Search for the cell housing the specified text and yield its (x, y) center coordinate. 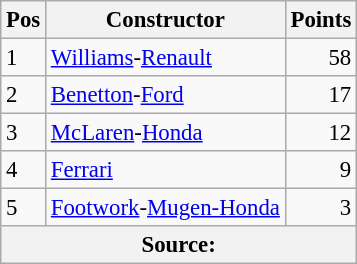
5 (24, 208)
9 (320, 170)
Points (320, 20)
1 (24, 58)
Williams-Renault (166, 58)
Pos (24, 20)
Footwork-Mugen-Honda (166, 208)
12 (320, 133)
McLaren-Honda (166, 133)
Constructor (166, 20)
Ferrari (166, 170)
2 (24, 95)
17 (320, 95)
58 (320, 58)
Benetton-Ford (166, 95)
Source: (179, 245)
4 (24, 170)
